Scan for the cell matching the given text and deliver its (X, Y) coordinate at center. 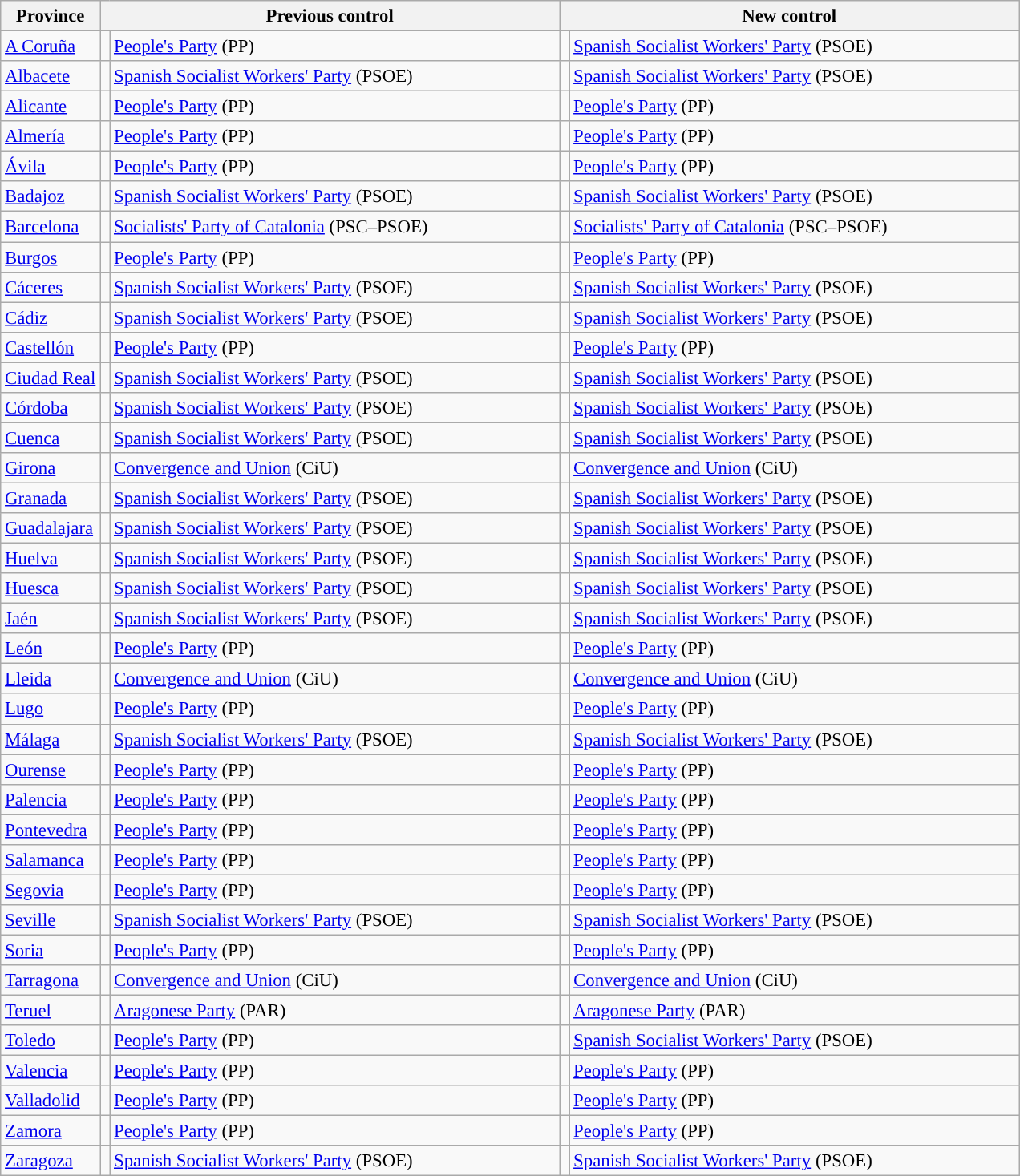
Ciudad Real (51, 378)
Burgos (51, 257)
Toledo (51, 1041)
Huelva (51, 559)
Granada (51, 498)
Huesca (51, 588)
Málaga (51, 739)
Almería (51, 136)
Jaén (51, 619)
Soria (51, 950)
Guadalajara (51, 528)
Barcelona (51, 227)
Palencia (51, 799)
Salamanca (51, 860)
Lleida (51, 679)
Alicante (51, 107)
Castellón (51, 347)
Province (51, 16)
Teruel (51, 1011)
Girona (51, 468)
New control (789, 16)
Córdoba (51, 408)
Tarragona (51, 980)
Valladolid (51, 1101)
Previous control (330, 16)
A Coruña (51, 46)
Cáceres (51, 287)
Lugo (51, 709)
Albacete (51, 76)
Cádiz (51, 317)
Cuenca (51, 438)
Badajoz (51, 196)
Zamora (51, 1131)
Segovia (51, 890)
Valencia (51, 1071)
Ourense (51, 770)
Seville (51, 920)
León (51, 649)
Ávila (51, 167)
Pontevedra (51, 830)
